Capture the cell that displays the provided text and extract its [X, Y] central coordinate. 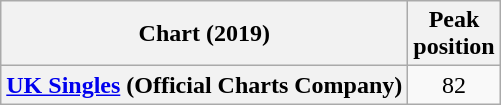
Chart (2019) [204, 34]
82 [454, 85]
Peakposition [454, 34]
UK Singles (Official Charts Company) [204, 85]
